Scan for the cell matching the given text and deliver its (X, Y) coordinate at center. 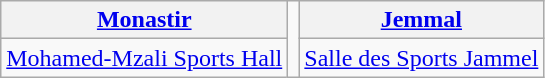
Monastir (144, 20)
Salle des Sports Jammel (422, 58)
Jemmal (422, 20)
Mohamed-Mzali Sports Hall (144, 58)
